Scan for the cell matching the given text and deliver its (x, y) coordinate at center. 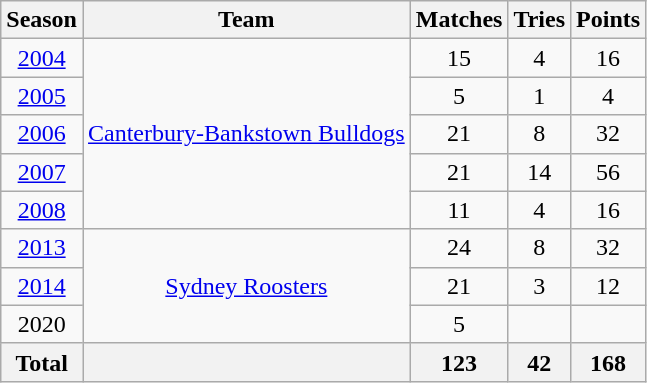
Team (246, 20)
2007 (42, 172)
24 (459, 248)
2008 (42, 210)
168 (608, 362)
15 (459, 58)
Season (42, 20)
Total (42, 362)
14 (540, 172)
11 (459, 210)
Sydney Roosters (246, 286)
1 (540, 96)
2004 (42, 58)
Tries (540, 20)
2020 (42, 324)
56 (608, 172)
2005 (42, 96)
12 (608, 286)
Matches (459, 20)
2013 (42, 248)
42 (540, 362)
2006 (42, 134)
123 (459, 362)
2014 (42, 286)
3 (540, 286)
Points (608, 20)
Canterbury-Bankstown Bulldogs (246, 134)
